Determine the [x, y] coordinate at the center of the cell enclosing the given text.  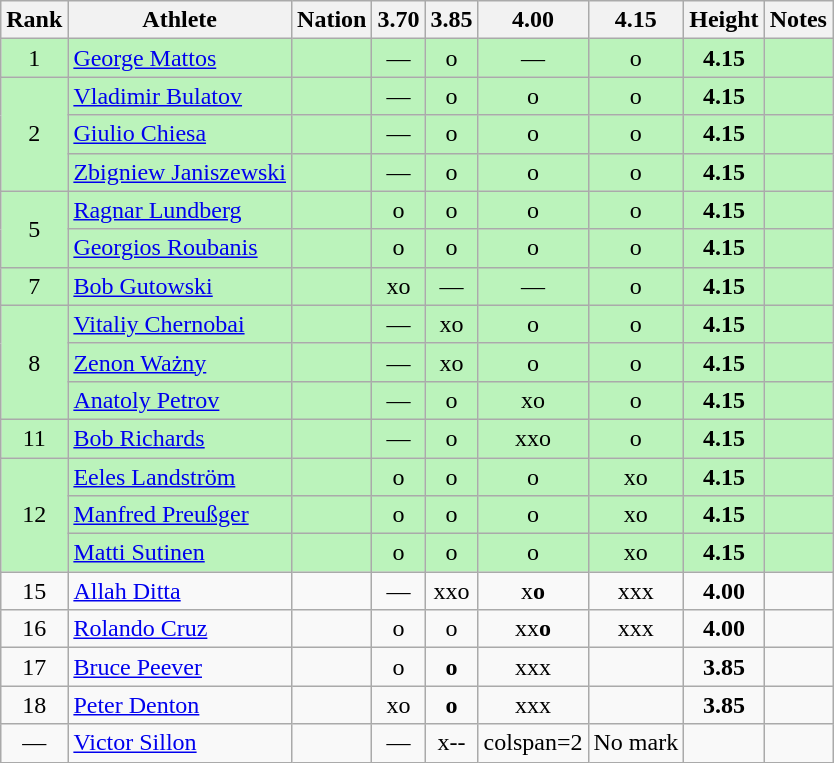
Allah Ditta [180, 591]
Bob Richards [180, 438]
Rank [34, 20]
1 [34, 58]
Ragnar Lundberg [180, 210]
8 [34, 362]
Notes [798, 20]
George Mattos [180, 58]
Manfred Preußger [180, 515]
16 [34, 629]
18 [34, 705]
Anatoly Petrov [180, 400]
Peter Denton [180, 705]
Zenon Ważny [180, 362]
Matti Sutinen [180, 553]
12 [34, 515]
2 [34, 134]
11 [34, 438]
Vitaliy Chernobai [180, 324]
Victor Sillon [180, 743]
Giulio Chiesa [180, 134]
No mark [636, 743]
Bruce Peever [180, 667]
15 [34, 591]
x-- [452, 743]
Eeles Landström [180, 477]
Athlete [180, 20]
7 [34, 286]
Rolando Cruz [180, 629]
3.70 [398, 20]
Bob Gutowski [180, 286]
5 [34, 229]
Nation [332, 20]
Georgios Roubanis [180, 248]
Height [724, 20]
Zbigniew Janiszewski [180, 172]
colspan=2 [533, 743]
Vladimir Bulatov [180, 96]
17 [34, 667]
